Pinpoint the cell where the given text exists, returning its (X, Y) midpoint coordinate. 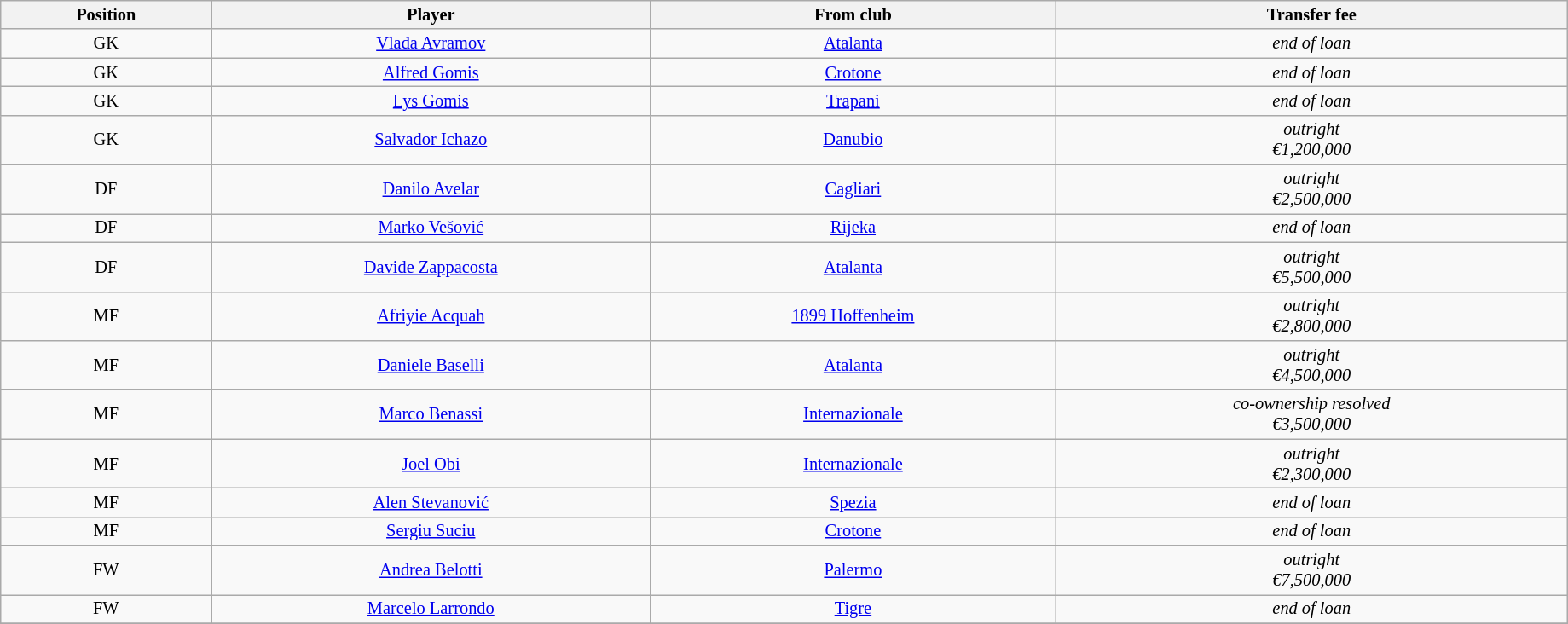
Davide Zappacosta (431, 267)
Spezia (853, 502)
outright€4,500,000 (1311, 365)
Joel Obi (431, 464)
Salvador Ichazo (431, 140)
Alfred Gomis (431, 72)
co-ownership resolved€3,500,000 (1311, 414)
Marko Vešović (431, 228)
Marco Benassi (431, 414)
outright€2,500,000 (1311, 189)
outright€5,500,000 (1311, 267)
Vlada Avramov (431, 43)
Danilo Avelar (431, 189)
outright€2,800,000 (1311, 316)
Rijeka (853, 228)
Sergiu Suciu (431, 531)
Afriyie Acquah (431, 316)
Trapani (853, 101)
outright€7,500,000 (1311, 570)
Player (431, 14)
Danubio (853, 140)
Cagliari (853, 189)
Transfer fee (1311, 14)
Alen Stevanović (431, 502)
Tigre (853, 609)
Palermo (853, 570)
Position (106, 14)
outright€2,300,000 (1311, 464)
outright€1,200,000 (1311, 140)
Marcelo Larrondo (431, 609)
1899 Hoffenheim (853, 316)
From club (853, 14)
Daniele Baselli (431, 365)
Andrea Belotti (431, 570)
Lys Gomis (431, 101)
